For the text-containing cell, return its midpoint in [X, Y] coordinate format. 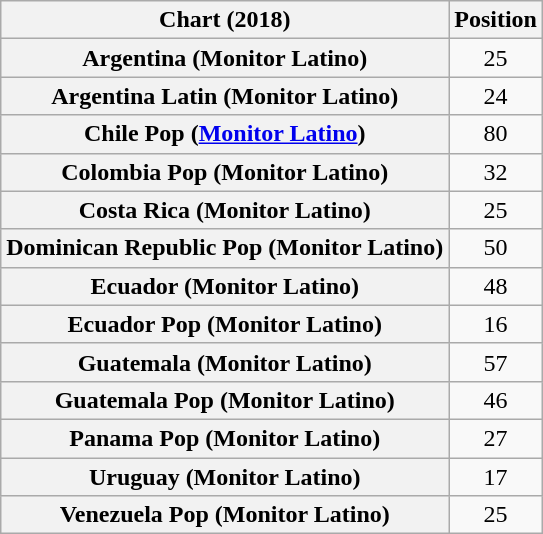
Uruguay (Monitor Latino) [225, 477]
Guatemala Pop (Monitor Latino) [225, 400]
Ecuador Pop (Monitor Latino) [225, 324]
Panama Pop (Monitor Latino) [225, 438]
Dominican Republic Pop (Monitor Latino) [225, 248]
48 [496, 286]
Position [496, 20]
Colombia Pop (Monitor Latino) [225, 172]
Venezuela Pop (Monitor Latino) [225, 515]
57 [496, 362]
16 [496, 324]
Ecuador (Monitor Latino) [225, 286]
50 [496, 248]
Chart (2018) [225, 20]
Argentina (Monitor Latino) [225, 58]
46 [496, 400]
27 [496, 438]
24 [496, 96]
Chile Pop (Monitor Latino) [225, 134]
32 [496, 172]
Costa Rica (Monitor Latino) [225, 210]
Argentina Latin (Monitor Latino) [225, 96]
17 [496, 477]
80 [496, 134]
Guatemala (Monitor Latino) [225, 362]
